Return the (X, Y) coordinate for the center point of the cell that contains the specified text.  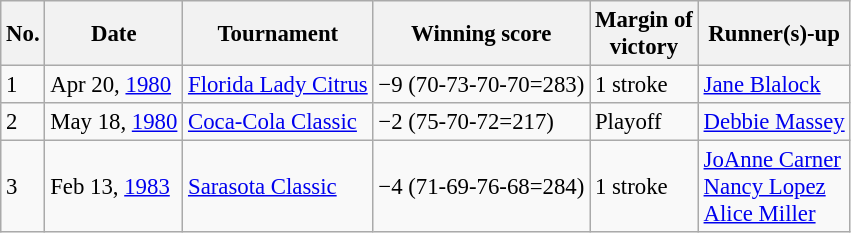
Jane Blalock (774, 85)
3 (23, 187)
Apr 20, 1980 (114, 85)
No. (23, 34)
Runner(s)-up (774, 34)
Coca-Cola Classic (278, 122)
Sarasota Classic (278, 187)
−4 (71-69-76-68=284) (482, 187)
Tournament (278, 34)
JoAnne Carner Nancy Lopez Alice Miller (774, 187)
Feb 13, 1983 (114, 187)
Playoff (644, 122)
May 18, 1980 (114, 122)
Margin ofvictory (644, 34)
1 (23, 85)
Date (114, 34)
Debbie Massey (774, 122)
−2 (75-70-72=217) (482, 122)
Florida Lady Citrus (278, 85)
2 (23, 122)
−9 (70-73-70-70=283) (482, 85)
Winning score (482, 34)
